For the text-containing cell, return its midpoint in (x, y) coordinate format. 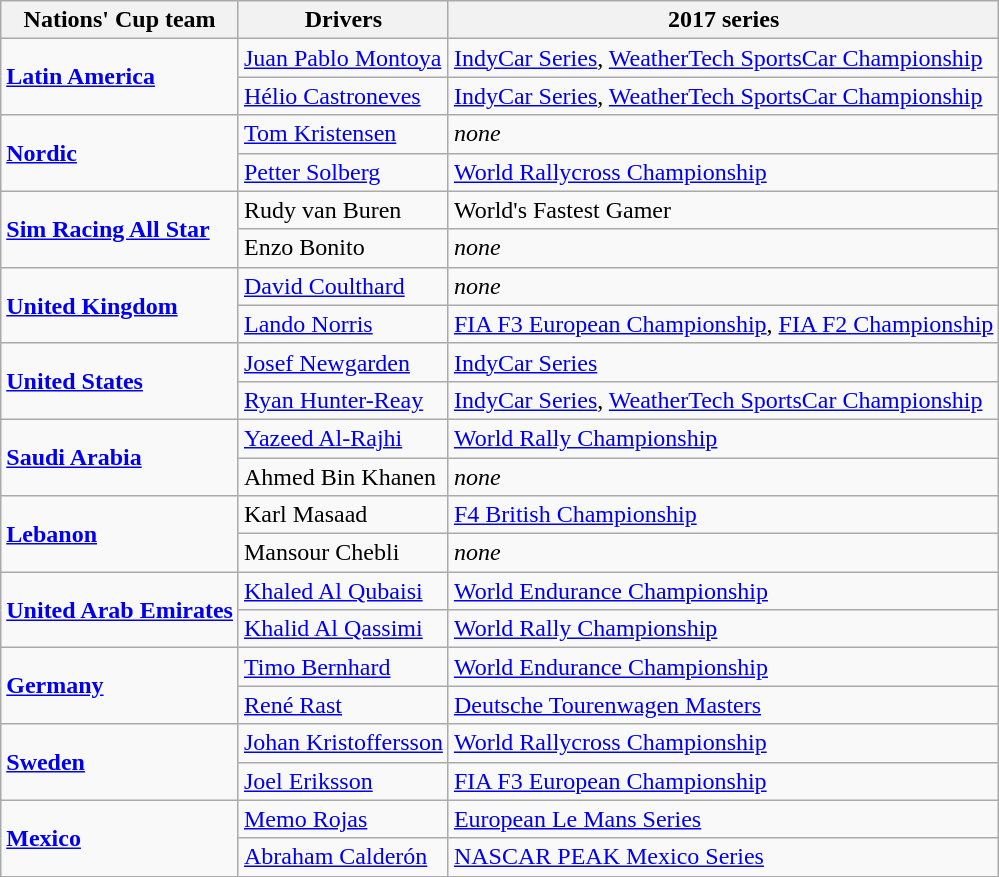
Hélio Castroneves (343, 96)
Joel Eriksson (343, 781)
Saudi Arabia (120, 457)
Tom Kristensen (343, 134)
Karl Masaad (343, 515)
United Arab Emirates (120, 610)
Enzo Bonito (343, 248)
Lando Norris (343, 324)
Juan Pablo Montoya (343, 58)
NASCAR PEAK Mexico Series (723, 857)
World's Fastest Gamer (723, 210)
European Le Mans Series (723, 819)
2017 series (723, 20)
Latin America (120, 77)
Yazeed Al-Rajhi (343, 438)
Petter Solberg (343, 172)
René Rast (343, 705)
Rudy van Buren (343, 210)
Drivers (343, 20)
Mansour Chebli (343, 553)
FIA F3 European Championship, FIA F2 Championship (723, 324)
Nordic (120, 153)
Memo Rojas (343, 819)
Khaled Al Qubaisi (343, 591)
David Coulthard (343, 286)
F4 British Championship (723, 515)
IndyCar Series (723, 362)
Lebanon (120, 534)
Johan Kristoffersson (343, 743)
Deutsche Tourenwagen Masters (723, 705)
Germany (120, 686)
Timo Bernhard (343, 667)
Josef Newgarden (343, 362)
Nations' Cup team (120, 20)
Abraham Calderón (343, 857)
Ahmed Bin Khanen (343, 477)
United States (120, 381)
United Kingdom (120, 305)
Mexico (120, 838)
FIA F3 European Championship (723, 781)
Ryan Hunter-Reay (343, 400)
Sweden (120, 762)
Sim Racing All Star (120, 229)
Khalid Al Qassimi (343, 629)
